Extract the [x, y] coordinate from the center of the cell holding the provided text.  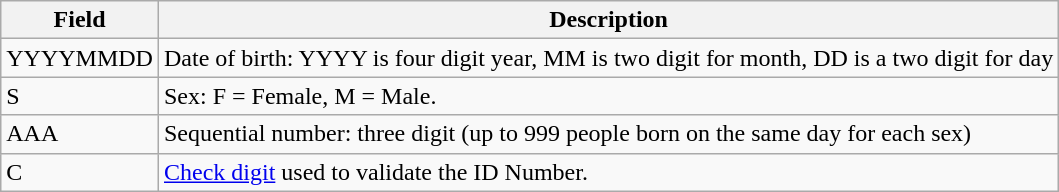
YYYYMMDD [80, 58]
Sequential number: three digit (up to 999 people born on the same day for each sex) [608, 134]
C [80, 172]
Field [80, 20]
Description [608, 20]
Check digit used to validate the ID Number. [608, 172]
S [80, 96]
Sex: F = Female, M = Male. [608, 96]
AAA [80, 134]
Date of birth: YYYY is four digit year, MM is two digit for month, DD is a two digit for day [608, 58]
